Return the [X, Y] coordinate for the center point of the cell that contains the specified text.  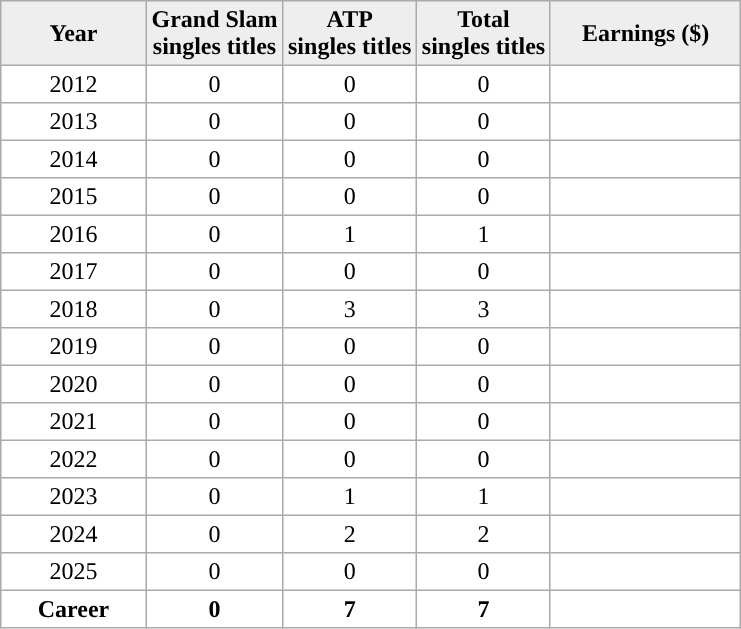
2023 [74, 497]
2019 [74, 347]
2021 [74, 422]
Year [74, 33]
2020 [74, 384]
2013 [74, 122]
2022 [74, 459]
2016 [74, 234]
2025 [74, 572]
Career [74, 609]
2015 [74, 197]
Earnings ($) [645, 33]
2012 [74, 84]
2024 [74, 534]
2017 [74, 272]
2014 [74, 159]
Grand Slamsingles titles [214, 33]
2018 [74, 309]
Totalsingles titles [484, 33]
ATP singles titles [350, 33]
